Capture the cell that displays the provided text and extract its [x, y] central coordinate. 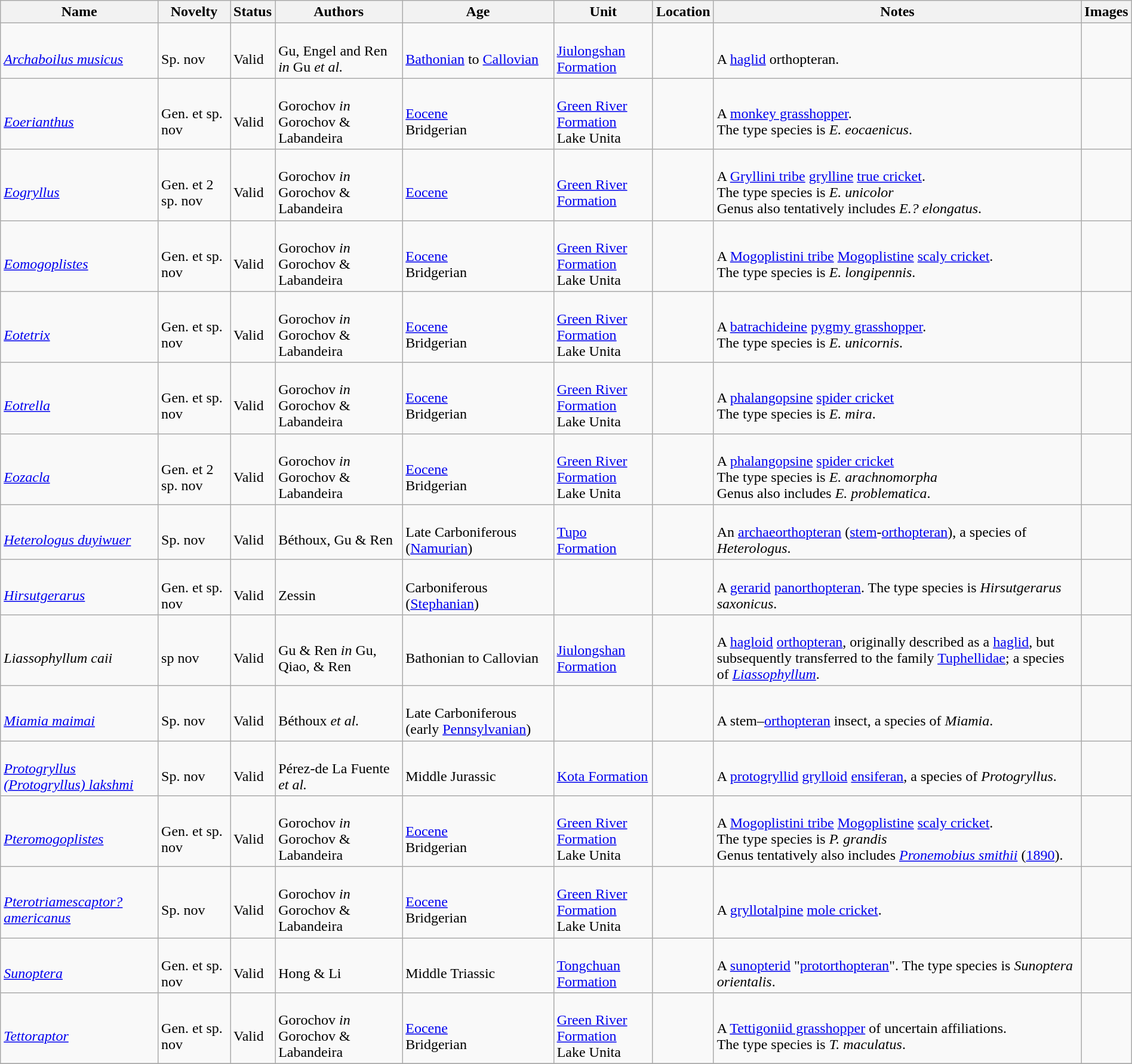
A Mogoplistini tribe Mogoplistine scaly cricket. The type species is P. grandisGenus tentatively also includes Pronemobius smithii (1890). [897, 831]
Novelty [195, 12]
A Tettigoniid grasshopper of uncertain affiliations. The type species is T. maculatus. [897, 1028]
Late Carboniferous (Namurian) [478, 532]
A gerarid panorthopteran. The type species is Hirsutgerarus saxonicus. [897, 587]
A stem–orthopteran insect, a species of Miamia. [897, 713]
Protogryllus (Protogryllus) lakshmi [79, 768]
An archaeorthopteran (stem-orthopteran), a species of Heterologus. [897, 532]
Middle Jurassic [478, 768]
Eocene [478, 185]
Unit [603, 12]
Liassophyllum caii [79, 650]
Carboniferous (Stephanian) [478, 587]
Status [253, 12]
A monkey grasshopper. The type species is E. eocaenicus. [897, 113]
Name [79, 12]
Location [683, 12]
Late Carboniferous (early Pennsylvanian) [478, 713]
Tupo Formation [603, 532]
Archaboilus musicus [79, 51]
Béthoux et al. [339, 713]
Eozacla [79, 469]
Pterotriamescaptor? americanus [79, 903]
sp nov [195, 650]
A phalangopsine spider cricket The type species is E. arachnomorpha Genus also includes E. problematica. [897, 469]
A batrachideine pygmy grasshopper. The type species is E. unicornis. [897, 327]
A phalangopsine spider cricket The type species is E. mira. [897, 398]
Gu & Ren in Gu, Qiao, & Ren [339, 650]
Notes [897, 12]
Pérez-de La Fuente et al. [339, 768]
A Gryllini tribe grylline true cricket. The type species is E. unicolor Genus also tentatively includes E.? elongatus. [897, 185]
A protogryllid grylloid ensiferan, a species of Protogryllus. [897, 768]
A sunopterid "protorthopteran". The type species is Sunoptera orientalis. [897, 965]
Sunoptera [79, 965]
Béthoux, Gu & Ren [339, 532]
Pteromogoplistes [79, 831]
Eotetrix [79, 327]
Eoerianthus [79, 113]
A hagloid orthopteran, originally described as a haglid, but subsequently transferred to the family Tuphellidae; a species of Liassophyllum. [897, 650]
A gryllotalpine mole cricket. [897, 903]
A Mogoplistini tribe Mogoplistine scaly cricket. The type species is E. longipennis. [897, 256]
Eotrella [79, 398]
Kota Formation [603, 768]
Gu, Engel and Ren in Gu et al. [339, 51]
Green River Formation [603, 185]
A haglid orthopteran. [897, 51]
Images [1106, 12]
Zessin [339, 587]
Middle Triassic [478, 965]
Age [478, 12]
Hong & Li [339, 965]
Tongchuan Formation [603, 965]
Heterologus duyiwuer [79, 532]
Miamia maimai [79, 713]
Eomogoplistes [79, 256]
Eogryllus [79, 185]
Tettoraptor [79, 1028]
Authors [339, 12]
Hirsutgerarus [79, 587]
